From the cell containing the given text, extract its center point as [x, y] coordinate. 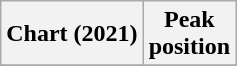
Chart (2021) [72, 34]
Peakposition [189, 34]
